Return the (X, Y) coordinate for the center point of the cell that contains the specified text.  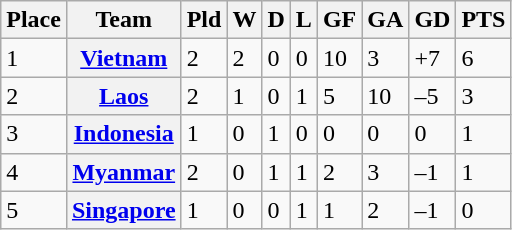
6 (484, 58)
Myanmar (124, 172)
–5 (432, 96)
Place (34, 20)
L (304, 20)
D (276, 20)
PTS (484, 20)
Team (124, 20)
Laos (124, 96)
W (244, 20)
+7 (432, 58)
4 (34, 172)
GA (386, 20)
Pld (204, 20)
Vietnam (124, 58)
Singapore (124, 210)
GD (432, 20)
GF (339, 20)
Indonesia (124, 134)
